Detect which cell encompasses the target text, then output its (x, y) center coordinate. 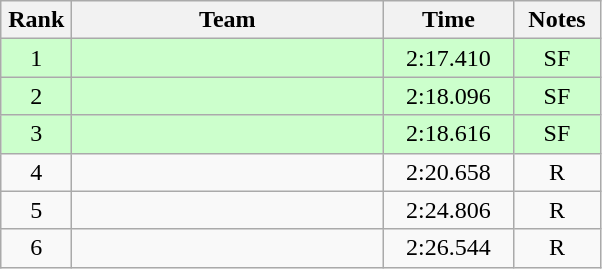
3 (36, 134)
2:18.616 (448, 134)
5 (36, 210)
2 (36, 96)
2:20.658 (448, 172)
Notes (557, 20)
Time (448, 20)
2:24.806 (448, 210)
2:18.096 (448, 96)
1 (36, 58)
Rank (36, 20)
2:17.410 (448, 58)
Team (228, 20)
6 (36, 248)
2:26.544 (448, 248)
4 (36, 172)
